Locate the cell with the specified text and output its [x, y] center coordinate. 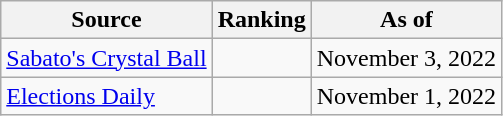
As of [406, 20]
November 3, 2022 [406, 58]
Ranking [262, 20]
Source [106, 20]
Sabato's Crystal Ball [106, 58]
November 1, 2022 [406, 96]
Elections Daily [106, 96]
